Search for the cell housing the specified text and yield its [x, y] center coordinate. 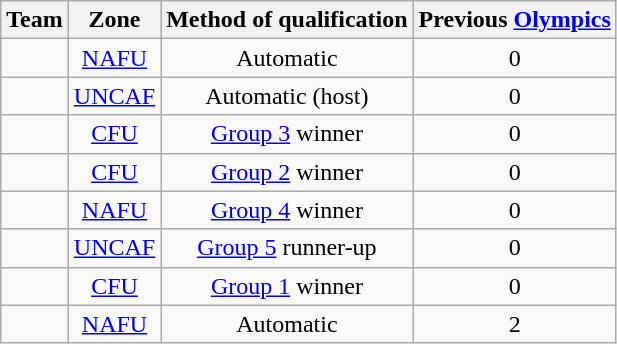
Group 2 winner [287, 172]
2 [514, 324]
Automatic (host) [287, 96]
Group 1 winner [287, 286]
Group 4 winner [287, 210]
Method of qualification [287, 20]
Group 3 winner [287, 134]
Previous Olympics [514, 20]
Team [35, 20]
Zone [114, 20]
Group 5 runner-up [287, 248]
